Identify which cell holds the provided text, then report its [X, Y] central coordinate. 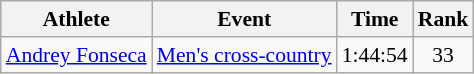
Men's cross-country [244, 55]
Athlete [76, 19]
Rank [444, 19]
Event [244, 19]
Andrey Fonseca [76, 55]
1:44:54 [375, 55]
Time [375, 19]
33 [444, 55]
